Detect which cell encompasses the target text, then output its (x, y) center coordinate. 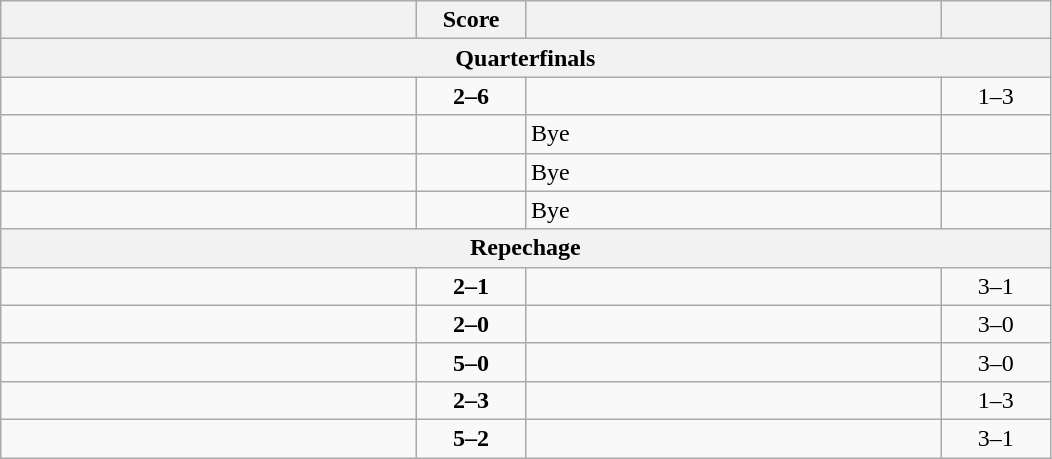
2–6 (472, 96)
Score (472, 20)
5–2 (472, 438)
Quarterfinals (526, 58)
5–0 (472, 362)
Repechage (526, 248)
2–0 (472, 324)
2–3 (472, 400)
2–1 (472, 286)
